Detect which cell encompasses the target text, then output its [x, y] center coordinate. 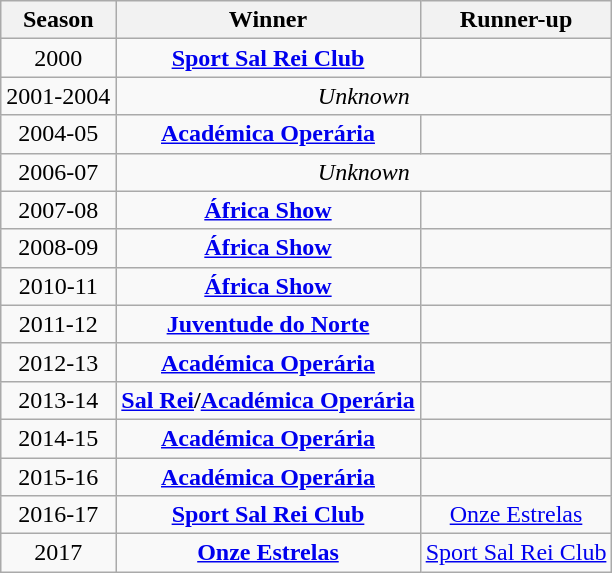
Juventude do Norte [268, 324]
2016-17 [58, 515]
2001-2004 [58, 96]
2017 [58, 553]
2007-08 [58, 210]
2015-16 [58, 477]
2006-07 [58, 172]
2010-11 [58, 286]
Runner-up [516, 20]
2011-12 [58, 324]
Winner [268, 20]
2000 [58, 58]
2004-05 [58, 134]
2013-14 [58, 400]
Season [58, 20]
Sal Rei/Académica Operária [268, 400]
2008-09 [58, 248]
2012-13 [58, 362]
2014-15 [58, 438]
